Scan for the cell matching the given text and deliver its [x, y] coordinate at center. 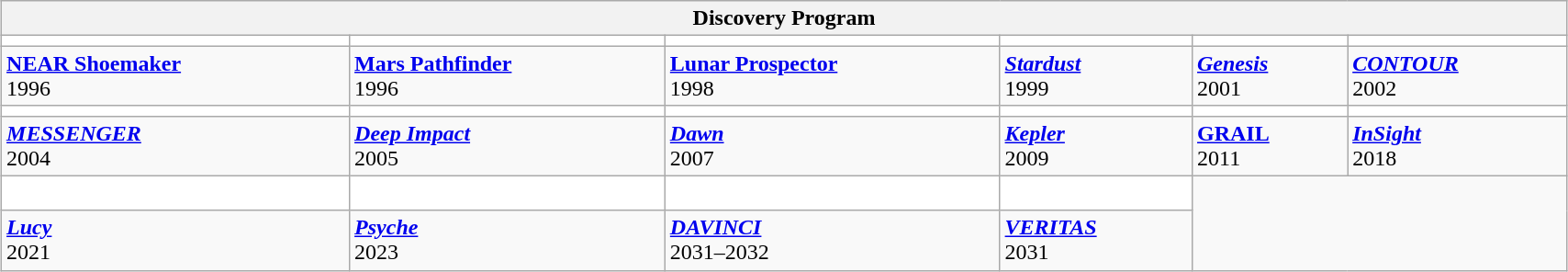
InSight2018 [1458, 145]
MESSENGER2004 [176, 145]
Genesis2001 [1269, 75]
Psyche2023 [508, 241]
Kepler2009 [1096, 145]
Lunar Prospector1998 [832, 75]
NEAR Shoemaker1996 [176, 75]
Discovery Program [784, 18]
Mars Pathfinder 1996 [508, 75]
Lucy2021 [176, 241]
Deep Impact2005 [508, 145]
CONTOUR2002 [1458, 75]
GRAIL2011 [1269, 145]
Dawn2007 [832, 145]
DAVINCI2031–2032 [832, 241]
VERITAS2031 [1096, 241]
Stardust1999 [1096, 75]
